Extract the [x, y] coordinate from the center of the cell holding the provided text.  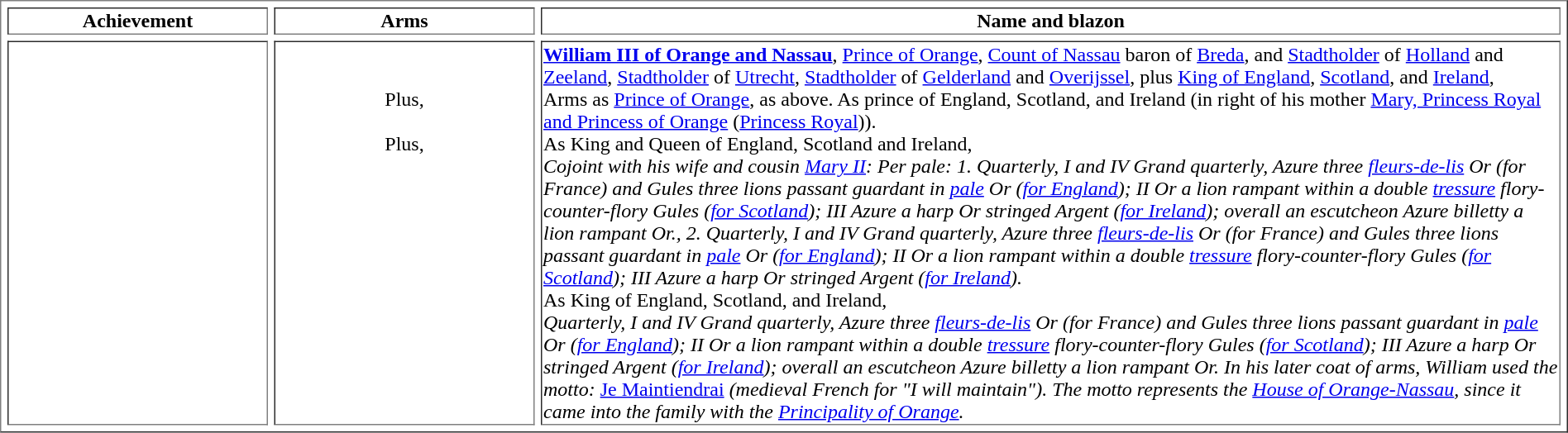
Name and blazon [1050, 21]
Plus,Plus, [405, 233]
Arms [405, 21]
Achievement [137, 21]
